Provide the (X, Y) coordinate of the cell's center where the given text is located.  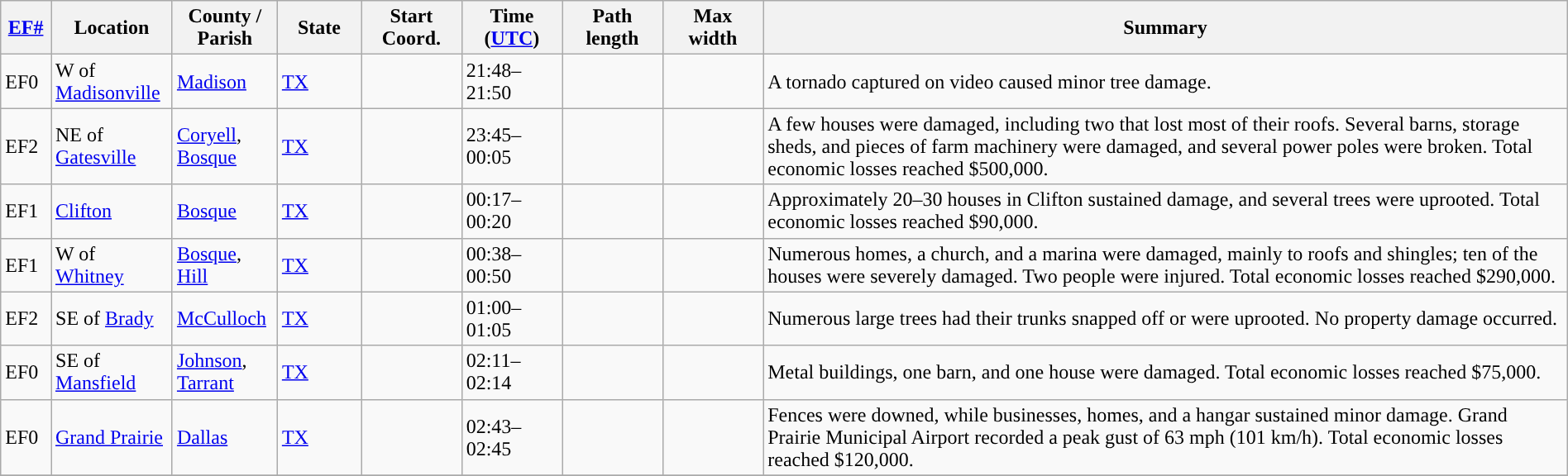
Time (UTC) (512, 28)
NE of Gatesville (112, 146)
23:45–00:05 (512, 146)
Numerous large trees had their trunks snapped off or were uprooted. No property damage occurred. (1166, 319)
W of Whitney (112, 264)
A tornado captured on video caused minor tree damage. (1166, 81)
02:11–02:14 (512, 372)
SE of Brady (112, 319)
Madison (225, 81)
Location (112, 28)
Coryell, Bosque (225, 146)
Dallas (225, 437)
Metal buildings, one barn, and one house were damaged. Total economic losses reached $75,000. (1166, 372)
Bosque, Hill (225, 264)
EF# (26, 28)
00:17–00:20 (512, 212)
Johnson, Tarrant (225, 372)
02:43–02:45 (512, 437)
00:38–00:50 (512, 264)
Approximately 20–30 houses in Clifton sustained damage, and several trees were uprooted. Total economic losses reached $90,000. (1166, 212)
Start Coord. (412, 28)
SE of Mansfield (112, 372)
Summary (1166, 28)
Grand Prairie (112, 437)
W of Madisonville (112, 81)
Clifton (112, 212)
McCulloch (225, 319)
County / Parish (225, 28)
01:00–01:05 (512, 319)
Bosque (225, 212)
Max width (713, 28)
21:48–21:50 (512, 81)
State (319, 28)
Path length (613, 28)
